Detect which cell encompasses the target text, then output its (x, y) center coordinate. 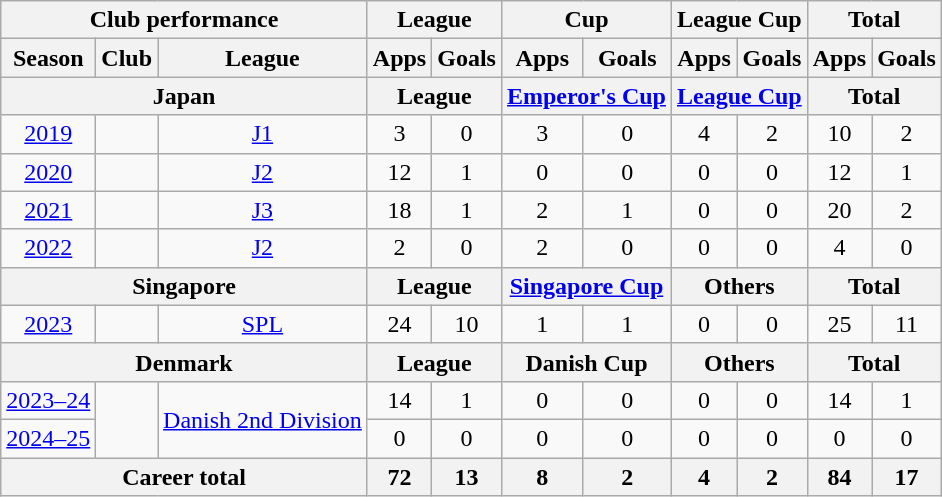
Club performance (184, 20)
Danish 2nd Division (263, 419)
Emperor's Cup (586, 96)
Season (48, 58)
25 (839, 324)
Career total (184, 477)
Cup (586, 20)
17 (907, 477)
8 (542, 477)
Denmark (184, 362)
Singapore Cup (586, 286)
Japan (184, 96)
2023 (48, 324)
Singapore (184, 286)
72 (399, 477)
24 (399, 324)
2020 (48, 172)
Danish Cup (586, 362)
2022 (48, 248)
SPL (263, 324)
11 (907, 324)
J1 (263, 134)
20 (839, 210)
2021 (48, 210)
18 (399, 210)
13 (467, 477)
2019 (48, 134)
84 (839, 477)
2023–24 (48, 400)
Club (127, 58)
J3 (263, 210)
2024–25 (48, 438)
